Provide the (x, y) coordinate of the cell's center where the given text is located.  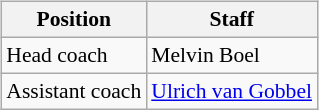
Ulrich van Gobbel (232, 91)
Head coach (74, 55)
Position (74, 20)
Staff (232, 20)
Melvin Boel (232, 55)
Assistant coach (74, 91)
